Pinpoint the cell where the given text exists, returning its (x, y) midpoint coordinate. 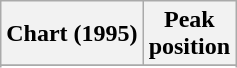
Peakposition (189, 34)
Chart (1995) (72, 34)
